Determine the [x, y] coordinate at the center of the cell enclosing the given text.  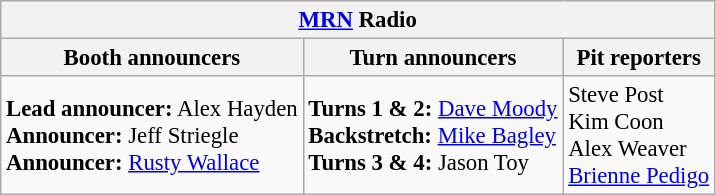
Lead announcer: Alex HaydenAnnouncer: Jeff StriegleAnnouncer: Rusty Wallace [152, 136]
MRN Radio [358, 20]
Pit reporters [639, 58]
Booth announcers [152, 58]
Turns 1 & 2: Dave MoodyBackstretch: Mike BagleyTurns 3 & 4: Jason Toy [433, 136]
Steve PostKim CoonAlex WeaverBrienne Pedigo [639, 136]
Turn announcers [433, 58]
